Output the [X, Y] coordinate of the center of the cell containing the given text.  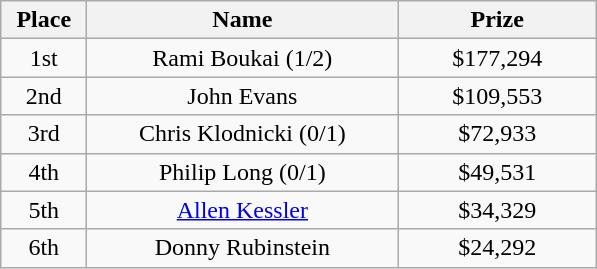
5th [44, 210]
$177,294 [498, 58]
Chris Klodnicki (0/1) [242, 134]
$109,553 [498, 96]
Rami Boukai (1/2) [242, 58]
3rd [44, 134]
$72,933 [498, 134]
Name [242, 20]
4th [44, 172]
6th [44, 248]
John Evans [242, 96]
Philip Long (0/1) [242, 172]
Donny Rubinstein [242, 248]
1st [44, 58]
Place [44, 20]
Allen Kessler [242, 210]
Prize [498, 20]
$24,292 [498, 248]
2nd [44, 96]
$49,531 [498, 172]
$34,329 [498, 210]
